Scan for the cell matching the given text and deliver its [X, Y] coordinate at center. 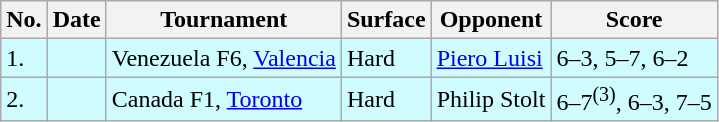
Date [76, 20]
Score [634, 20]
Tournament [224, 20]
2. [24, 100]
1. [24, 58]
Canada F1, Toronto [224, 100]
6–7(3), 6–3, 7–5 [634, 100]
Piero Luisi [491, 58]
Venezuela F6, Valencia [224, 58]
Opponent [491, 20]
Surface [386, 20]
Philip Stolt [491, 100]
No. [24, 20]
6–3, 5–7, 6–2 [634, 58]
